Identify which cell holds the provided text, then report its (x, y) central coordinate. 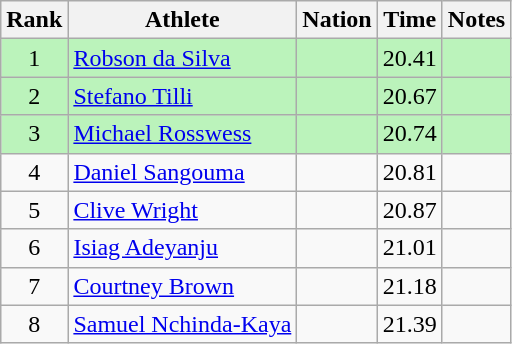
3 (34, 134)
Daniel Sangouma (182, 172)
20.74 (410, 134)
20.41 (410, 58)
21.18 (410, 286)
6 (34, 248)
Athlete (182, 20)
4 (34, 172)
Rank (34, 20)
21.39 (410, 324)
Clive Wright (182, 210)
Stefano Tilli (182, 96)
20.81 (410, 172)
7 (34, 286)
Courtney Brown (182, 286)
Robson da Silva (182, 58)
Nation (337, 20)
21.01 (410, 248)
1 (34, 58)
Notes (476, 20)
5 (34, 210)
20.87 (410, 210)
8 (34, 324)
Time (410, 20)
Samuel Nchinda-Kaya (182, 324)
Isiag Adeyanju (182, 248)
Michael Rosswess (182, 134)
2 (34, 96)
20.67 (410, 96)
